For the text-containing cell, return its midpoint in (x, y) coordinate format. 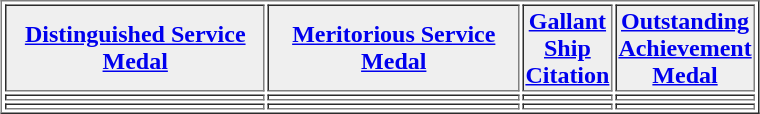
Distinguished Service Medal (135, 48)
Meritorious Service Medal (394, 48)
Gallant Ship Citation (567, 48)
Outstanding Achievement Medal (684, 48)
